Provide the (x, y) coordinate of the cell's center where the given text is located.  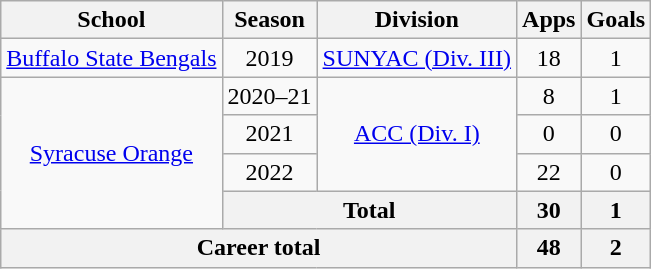
8 (549, 96)
Apps (549, 20)
2022 (270, 172)
Division (417, 20)
Season (270, 20)
18 (549, 58)
2020–21 (270, 96)
2021 (270, 134)
ACC (Div. I) (417, 134)
Syracuse Orange (112, 153)
Buffalo State Bengals (112, 58)
2019 (270, 58)
22 (549, 172)
30 (549, 210)
Goals (616, 20)
2 (616, 248)
Career total (259, 248)
48 (549, 248)
Total (370, 210)
School (112, 20)
SUNYAC (Div. III) (417, 58)
